Return the [X, Y] coordinate for the center point of the cell that contains the specified text.  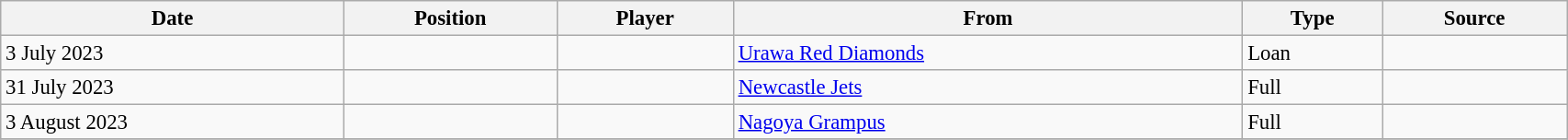
Nagoya Grampus [988, 122]
Type [1313, 18]
From [988, 18]
Date [173, 18]
Loan [1313, 53]
31 July 2023 [173, 87]
Position [450, 18]
Newcastle Jets [988, 87]
Player [645, 18]
3 August 2023 [173, 122]
3 July 2023 [173, 53]
Urawa Red Diamonds [988, 53]
Source [1475, 18]
